Return [x, y] of the center of cell containing provided text 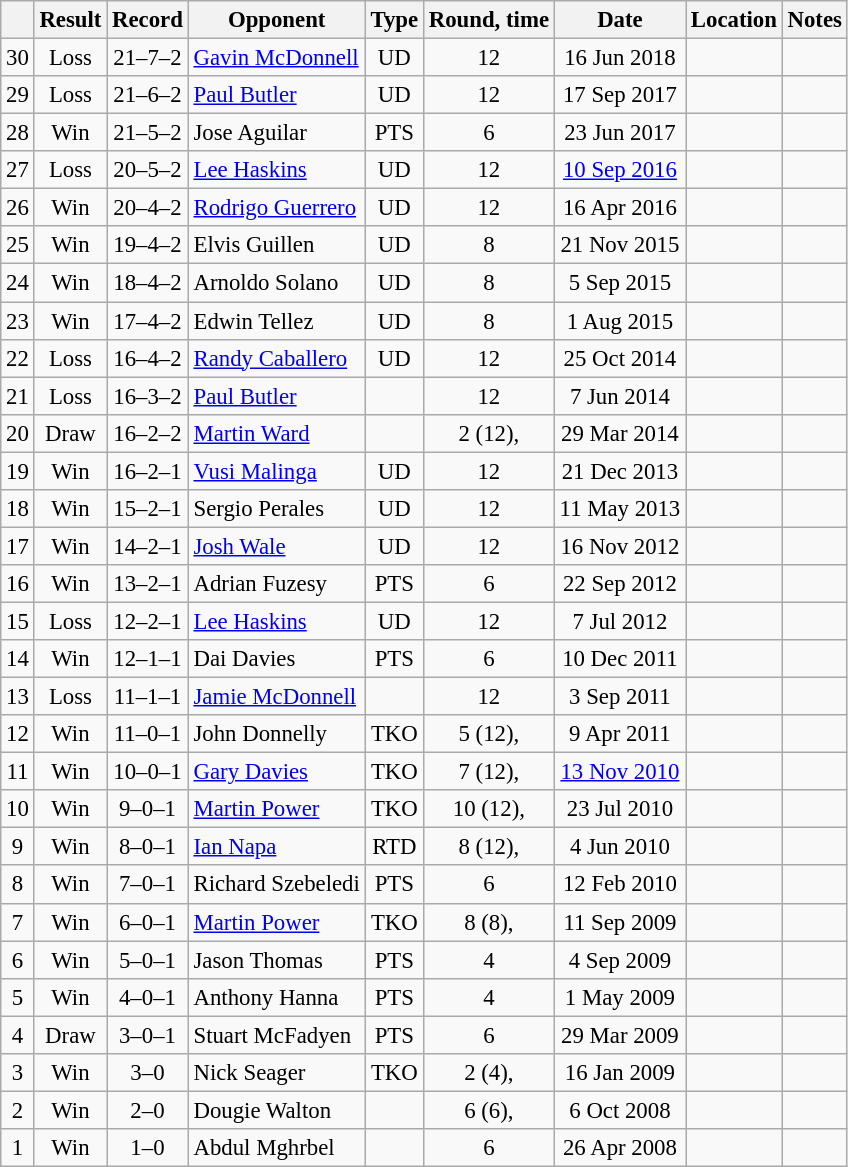
13 Nov 2010 [620, 772]
7 [18, 922]
9 Apr 2011 [620, 734]
22 [18, 358]
11–1–1 [148, 697]
13–2–1 [148, 584]
12–1–1 [148, 659]
Gary Davies [276, 772]
5 Sep 2015 [620, 283]
Anthony Hanna [276, 997]
1 Aug 2015 [620, 321]
7 Jun 2014 [620, 396]
14–2–1 [148, 546]
21 [18, 396]
24 [18, 283]
Opponent [276, 20]
11 [18, 772]
21–7–2 [148, 58]
1 [18, 1148]
8–0–1 [148, 847]
Abdul Mghrbel [276, 1148]
23 Jul 2010 [620, 809]
2 [18, 1110]
Josh Wale [276, 546]
30 [18, 58]
23 [18, 321]
Arnoldo Solano [276, 283]
5 (12), [488, 734]
21–6–2 [148, 95]
11–0–1 [148, 734]
17–4–2 [148, 321]
Elvis Guillen [276, 245]
29 [18, 95]
Rodrigo Guerrero [276, 208]
5 [18, 997]
20–4–2 [148, 208]
Round, time [488, 20]
25 Oct 2014 [620, 358]
10–0–1 [148, 772]
Edwin Tellez [276, 321]
Jason Thomas [276, 960]
16 Nov 2012 [620, 546]
16–2–1 [148, 471]
19–4–2 [148, 245]
15 [18, 621]
4 Jun 2010 [620, 847]
7 Jul 2012 [620, 621]
RTD [394, 847]
16–4–2 [148, 358]
25 [18, 245]
10 Dec 2011 [620, 659]
26 [18, 208]
15–2–1 [148, 509]
Date [620, 20]
26 Apr 2008 [620, 1148]
2 (12), [488, 433]
Location [734, 20]
9 [18, 847]
8 (12), [488, 847]
1–0 [148, 1148]
Richard Szebeledi [276, 885]
23 Jun 2017 [620, 133]
21–5–2 [148, 133]
16 Jan 2009 [620, 1073]
Nick Seager [276, 1073]
Dai Davies [276, 659]
Dougie Walton [276, 1110]
16–2–2 [148, 433]
11 May 2013 [620, 509]
17 [18, 546]
29 Mar 2014 [620, 433]
John Donnelly [276, 734]
3 [18, 1073]
12–2–1 [148, 621]
16 Apr 2016 [620, 208]
Ian Napa [276, 847]
Randy Caballero [276, 358]
Result [70, 20]
6–0–1 [148, 922]
10 Sep 2016 [620, 170]
11 Sep 2009 [620, 922]
22 Sep 2012 [620, 584]
Jose Aguilar [276, 133]
1 May 2009 [620, 997]
Record [148, 20]
4–0–1 [148, 997]
16 Jun 2018 [620, 58]
6 (6), [488, 1110]
17 Sep 2017 [620, 95]
20–5–2 [148, 170]
21 Dec 2013 [620, 471]
29 Mar 2009 [620, 1035]
3–0 [148, 1073]
2 (4), [488, 1073]
12 Feb 2010 [620, 885]
Adrian Fuzesy [276, 584]
10 [18, 809]
4 Sep 2009 [620, 960]
19 [18, 471]
Notes [814, 20]
3 Sep 2011 [620, 697]
16 [18, 584]
5–0–1 [148, 960]
9–0–1 [148, 809]
Sergio Perales [276, 509]
10 (12), [488, 809]
16–3–2 [148, 396]
Stuart McFadyen [276, 1035]
Jamie McDonnell [276, 697]
2–0 [148, 1110]
27 [18, 170]
21 Nov 2015 [620, 245]
7 (12), [488, 772]
13 [18, 697]
18 [18, 509]
20 [18, 433]
28 [18, 133]
6 Oct 2008 [620, 1110]
Gavin McDonnell [276, 58]
Type [394, 20]
7–0–1 [148, 885]
8 (8), [488, 922]
Martin Ward [276, 433]
14 [18, 659]
18–4–2 [148, 283]
Vusi Malinga [276, 471]
3–0–1 [148, 1035]
